Determine the (x, y) coordinate at the center of the cell enclosing the given text.  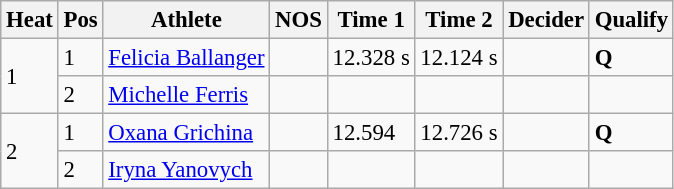
12.726 s (459, 133)
Oxana Grichina (186, 133)
Pos (80, 20)
NOS (298, 20)
Qualify (631, 20)
Time 1 (371, 20)
Michelle Ferris (186, 95)
12.124 s (459, 58)
Decider (546, 20)
Time 2 (459, 20)
Athlete (186, 20)
Heat (30, 20)
Felicia Ballanger (186, 58)
12.594 (371, 133)
Iryna Yanovych (186, 170)
12.328 s (371, 58)
